Return the (x, y) coordinate for the center point of the cell that contains the specified text.  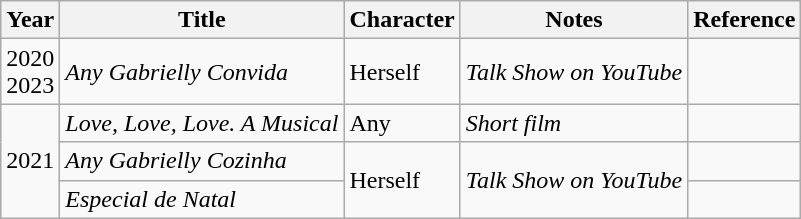
Any Gabrielly Cozinha (202, 161)
Short film (574, 123)
Year (30, 20)
2021 (30, 161)
Any Gabrielly Convida (202, 72)
Love, Love, Love. A Musical (202, 123)
Character (402, 20)
Title (202, 20)
Especial de Natal (202, 199)
Notes (574, 20)
Reference (744, 20)
Any (402, 123)
20202023 (30, 72)
